Capture the cell that displays the provided text and extract its [X, Y] central coordinate. 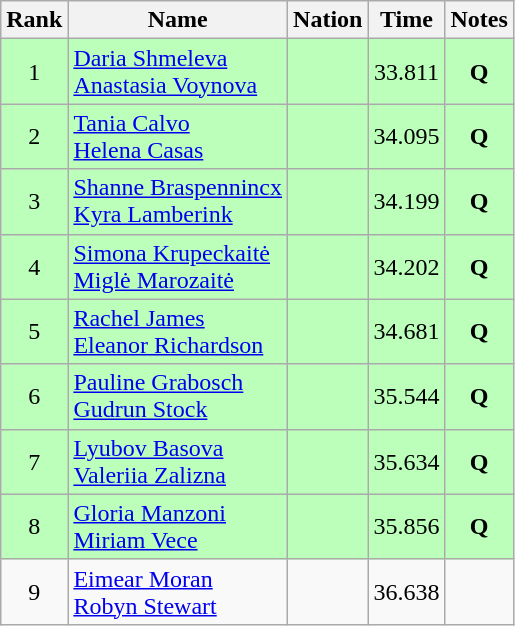
Nation [328, 20]
9 [34, 592]
4 [34, 266]
Eimear MoranRobyn Stewart [178, 592]
Daria ShmelevaAnastasia Voynova [178, 72]
2 [34, 136]
Tania CalvoHelena Casas [178, 136]
36.638 [406, 592]
Shanne BraspennincxKyra Lamberink [178, 202]
Rachel JamesEleanor Richardson [178, 332]
1 [34, 72]
5 [34, 332]
34.202 [406, 266]
Name [178, 20]
Gloria ManzoniMiriam Vece [178, 526]
35.544 [406, 396]
Lyubov BasovaValeriia Zalizna [178, 462]
35.856 [406, 526]
Pauline GraboschGudrun Stock [178, 396]
8 [34, 526]
7 [34, 462]
33.811 [406, 72]
3 [34, 202]
Simona KrupeckaitėMiglė Marozaitė [178, 266]
34.681 [406, 332]
Rank [34, 20]
6 [34, 396]
35.634 [406, 462]
34.095 [406, 136]
Notes [479, 20]
Time [406, 20]
34.199 [406, 202]
